Search for the cell housing the specified text and yield its (X, Y) center coordinate. 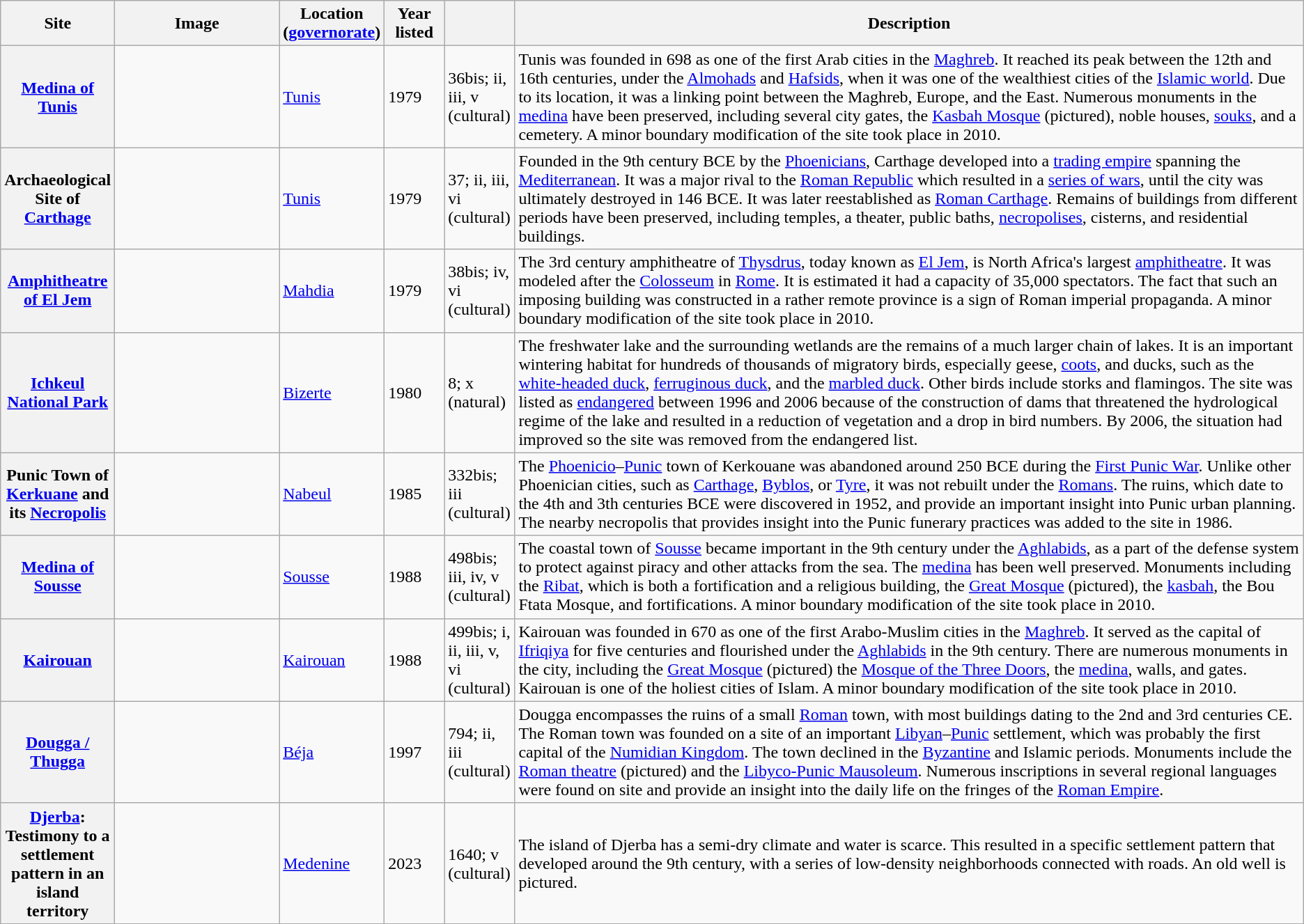
Amphitheatre of El Jem (58, 291)
Location (governorate) (332, 24)
Bizerte (332, 393)
498bis; iii, iv, v (cultural) (479, 577)
Medina of Sousse (58, 577)
Punic Town of Kerkuane and its Necropolis (58, 494)
1640; v (cultural) (479, 863)
Sousse (332, 577)
Archaeological Site of Carthage (58, 198)
36bis; ii, iii, v (cultural) (479, 97)
794; ii, iii (cultural) (479, 752)
Dougga / Thugga (58, 752)
1980 (414, 393)
499bis; i, ii, iii, v, vi (cultural) (479, 660)
2023 (414, 863)
Béja (332, 752)
Nabeul (332, 494)
Medenine (332, 863)
332bis; iii (cultural) (479, 494)
1985 (414, 494)
Mahdia (332, 291)
Site (58, 24)
Djerba: Testimony to a settlement pattern in an island territory (58, 863)
37; ii, iii, vi (cultural) (479, 198)
1997 (414, 752)
Year listed (414, 24)
Medina of Tunis (58, 97)
Description (909, 24)
Image (197, 24)
8; x (natural) (479, 393)
38bis; iv, vi (cultural) (479, 291)
Ichkeul National Park (58, 393)
